Output the [X, Y] coordinate of the center of the cell containing the given text.  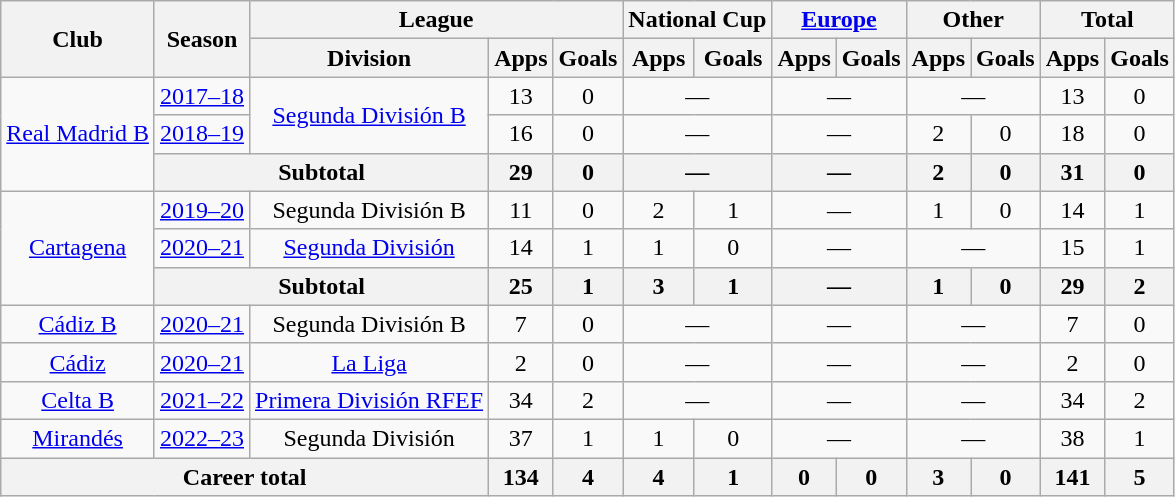
Other [973, 20]
League [436, 20]
25 [521, 286]
Primera División RFEF [370, 400]
2019–20 [202, 210]
Europe [839, 20]
2018–19 [202, 134]
134 [521, 477]
38 [1072, 438]
18 [1072, 134]
16 [521, 134]
Cádiz B [78, 324]
15 [1072, 248]
Mirandés [78, 438]
37 [521, 438]
Celta B [78, 400]
Total [1107, 20]
31 [1072, 172]
Division [370, 58]
141 [1072, 477]
La Liga [370, 362]
National Cup [698, 20]
11 [521, 210]
Season [202, 39]
Career total [245, 477]
2022–23 [202, 438]
2017–18 [202, 96]
Real Madrid B [78, 134]
5 [1140, 477]
Cádiz [78, 362]
2021–22 [202, 400]
Cartagena [78, 248]
Club [78, 39]
